Return the (X, Y) coordinate for the center point of the cell that contains the specified text.  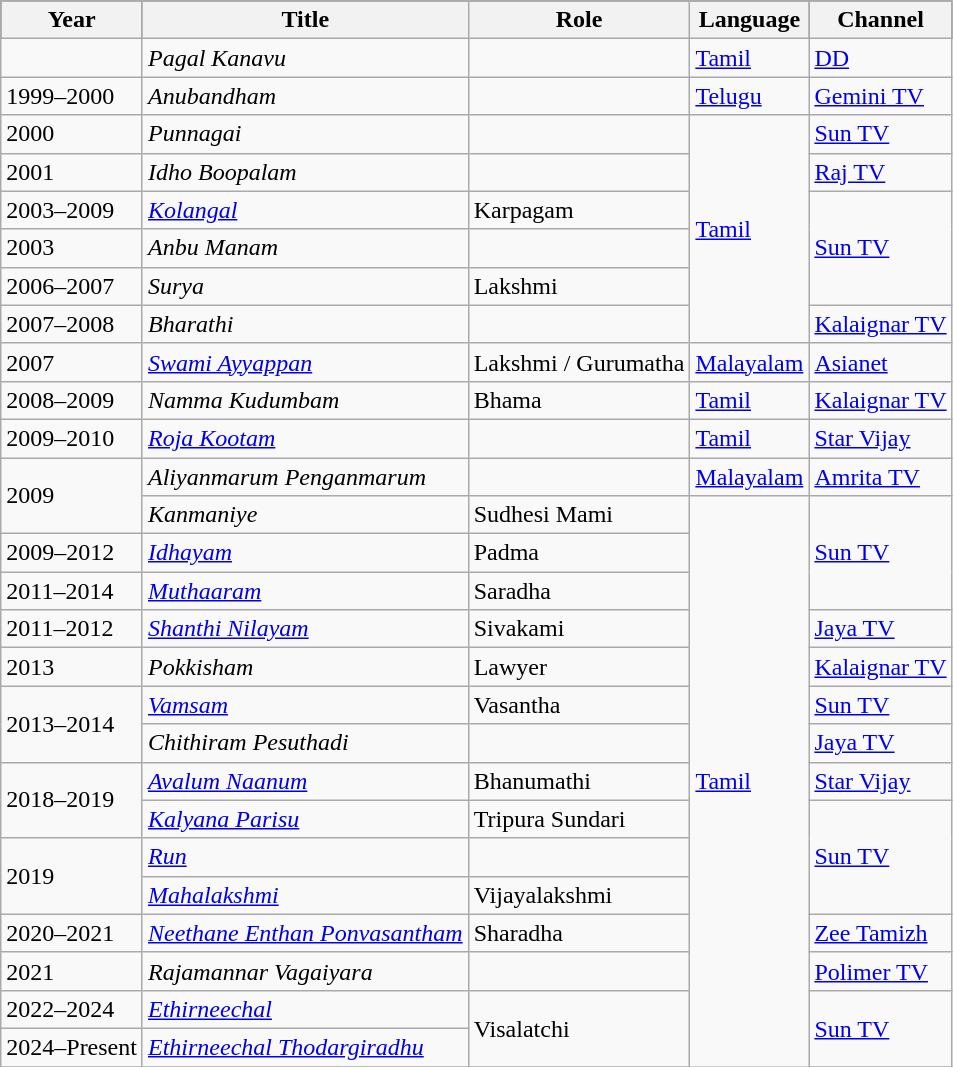
DD (880, 58)
Kalyana Parisu (305, 819)
Channel (880, 20)
Shanthi Nilayam (305, 629)
Padma (579, 553)
2019 (72, 876)
Vasantha (579, 705)
2018–2019 (72, 800)
Language (750, 20)
Sivakami (579, 629)
2006–2007 (72, 286)
2007 (72, 362)
Polimer TV (880, 971)
Amrita TV (880, 477)
Chithiram Pesuthadi (305, 743)
2011–2014 (72, 591)
2022–2024 (72, 1009)
2008–2009 (72, 400)
Bhama (579, 400)
Rajamannar Vagaiyara (305, 971)
Kanmaniye (305, 515)
Anubandham (305, 96)
Roja Kootam (305, 438)
2013 (72, 667)
2009 (72, 496)
Run (305, 857)
Vamsam (305, 705)
Role (579, 20)
Swami Ayyappan (305, 362)
1999–2000 (72, 96)
Pokkisham (305, 667)
Lakshmi / Gurumatha (579, 362)
Visalatchi (579, 1028)
2024–Present (72, 1047)
Idhayam (305, 553)
Ethirneechal Thodargiradhu (305, 1047)
2013–2014 (72, 724)
2009–2012 (72, 553)
Year (72, 20)
Mahalakshmi (305, 895)
Surya (305, 286)
Gemini TV (880, 96)
Bharathi (305, 324)
Namma Kudumbam (305, 400)
Kolangal (305, 210)
Title (305, 20)
Asianet (880, 362)
Neethane Enthan Ponvasantham (305, 933)
2003–2009 (72, 210)
2020–2021 (72, 933)
Lakshmi (579, 286)
Punnagai (305, 134)
2000 (72, 134)
Tripura Sundari (579, 819)
Bhanumathi (579, 781)
Zee Tamizh (880, 933)
2007–2008 (72, 324)
Anbu Manam (305, 248)
Avalum Naanum (305, 781)
Karpagam (579, 210)
Saradha (579, 591)
Aliyanmarum Penganmarum (305, 477)
Lawyer (579, 667)
2021 (72, 971)
Muthaaram (305, 591)
Sharadha (579, 933)
2011–2012 (72, 629)
Vijayalakshmi (579, 895)
Raj TV (880, 172)
2009–2010 (72, 438)
Sudhesi Mami (579, 515)
Ethirneechal (305, 1009)
Pagal Kanavu (305, 58)
2003 (72, 248)
Telugu (750, 96)
2001 (72, 172)
Idho Boopalam (305, 172)
